Pinpoint the cell where the given text exists, returning its [X, Y] midpoint coordinate. 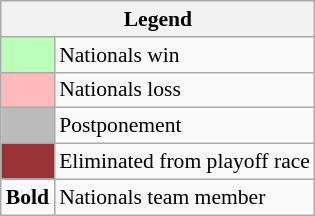
Legend [158, 19]
Bold [28, 197]
Eliminated from playoff race [184, 162]
Nationals loss [184, 90]
Nationals win [184, 55]
Nationals team member [184, 197]
Postponement [184, 126]
